Identify which cell holds the provided text, then report its (X, Y) central coordinate. 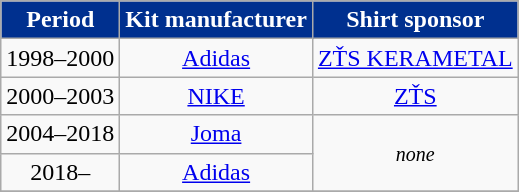
ZŤS KERAMETAL (415, 58)
1998–2000 (60, 58)
Period (60, 20)
Joma (216, 134)
2004–2018 (60, 134)
none (415, 153)
2018– (60, 172)
ZŤS (415, 96)
Shirt sponsor (415, 20)
NIKE (216, 96)
2000–2003 (60, 96)
Kit manufacturer (216, 20)
